Find where the given text appears and provide that cell's center as (x, y) coordinate. 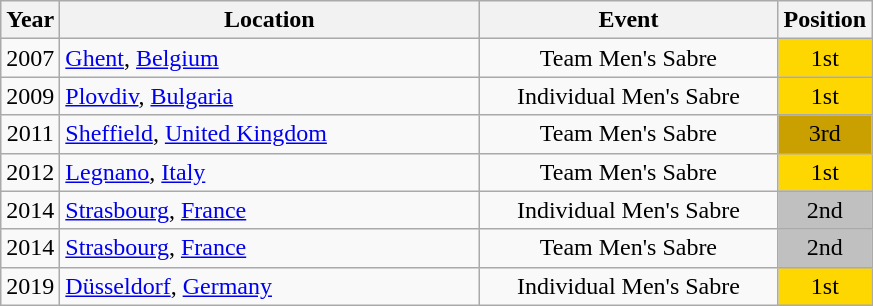
2012 (30, 172)
Plovdiv, Bulgaria (270, 96)
Position (825, 20)
2011 (30, 134)
Location (270, 20)
2019 (30, 286)
Düsseldorf, Germany (270, 286)
Legnano, Italy (270, 172)
Event (628, 20)
Ghent, Belgium (270, 58)
2009 (30, 96)
Sheffield, United Kingdom (270, 134)
2007 (30, 58)
3rd (825, 134)
Year (30, 20)
